Scan for the cell matching the given text and deliver its [X, Y] coordinate at center. 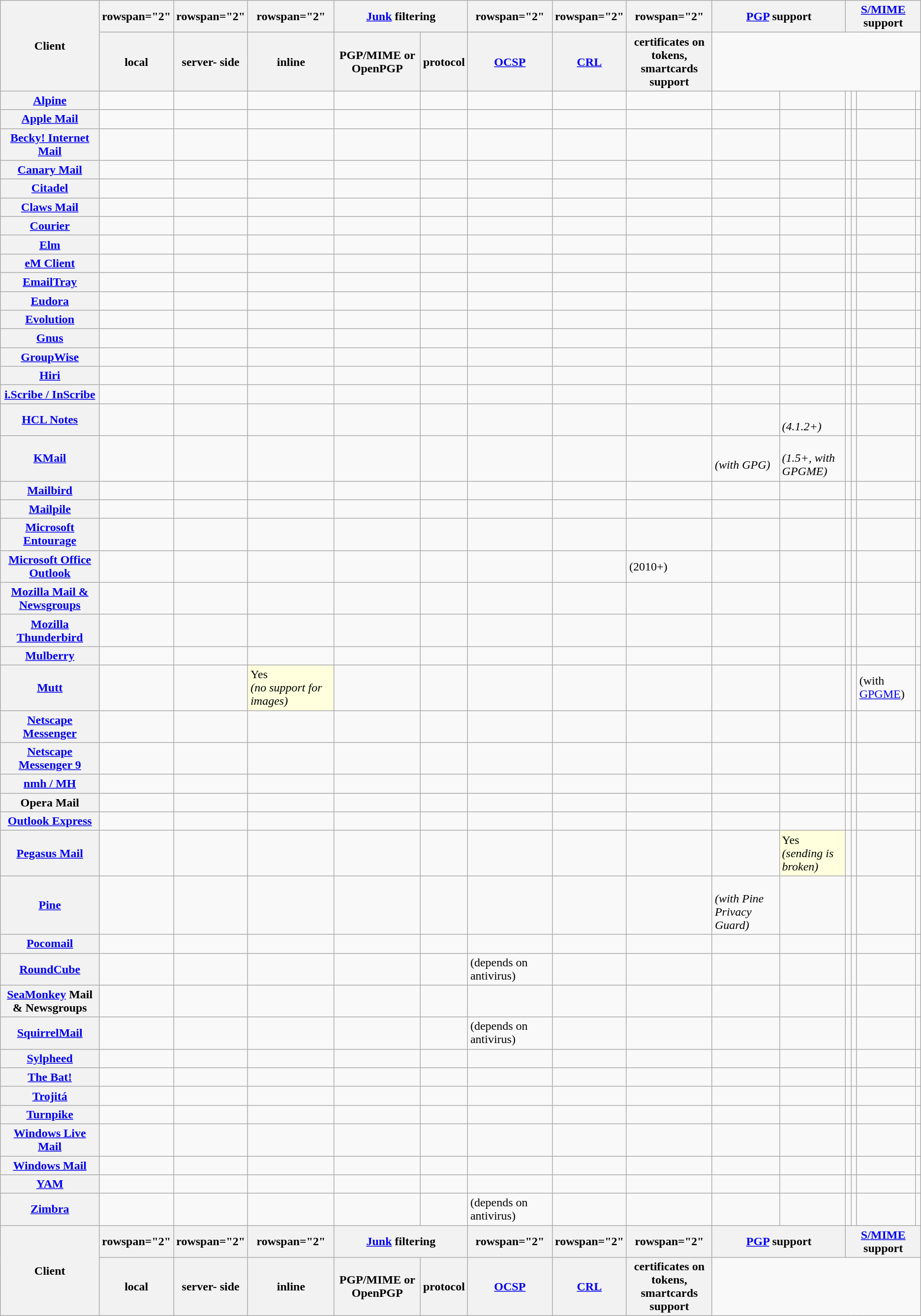
Evolution [50, 320]
Netscape Messenger 9 [50, 758]
Windows Mail [50, 1165]
Hiri [50, 376]
(with Pine Privacy Guard) [746, 905]
SeaMonkey Mail & Newsgroups [50, 1001]
Opera Mail [50, 803]
Mailbird [50, 490]
Microsoft Office Outlook [50, 567]
Pocomail [50, 944]
Citadel [50, 188]
(2010+) [669, 567]
Mulberry [50, 656]
Apple Mail [50, 119]
(1.5+, with GPGME) [813, 458]
Yes(sending is broken) [813, 853]
Zimbra [50, 1210]
Mozilla Mail & Newsgroups [50, 598]
Alpine [50, 100]
Windows Live Mail [50, 1140]
YAM [50, 1184]
SquirrelMail [50, 1033]
EmailTray [50, 282]
Gnus [50, 338]
Mozilla Thunderbird [50, 630]
eM Client [50, 263]
Microsoft Entourage [50, 534]
Sylpheed [50, 1058]
Netscape Messenger [50, 726]
KMail [50, 458]
(with GPG) [746, 458]
i.Scribe / InScribe [50, 394]
Elm [50, 244]
Becky! Internet Mail [50, 145]
Eudora [50, 300]
nmh / MH [50, 784]
Courier [50, 226]
Pegasus Mail [50, 853]
Mutt [50, 688]
Yes(no support for images) [291, 688]
Outlook Express [50, 821]
RoundCube [50, 969]
(with GPGME) [886, 688]
Mailpile [50, 509]
Trojitá [50, 1096]
HCL Notes [50, 420]
(4.1.2+) [813, 420]
Canary Mail [50, 170]
The Bat! [50, 1077]
Turnpike [50, 1114]
Claws Mail [50, 207]
Pine [50, 905]
GroupWise [50, 357]
